Extract the (X, Y) coordinate from the center of the cell holding the provided text.  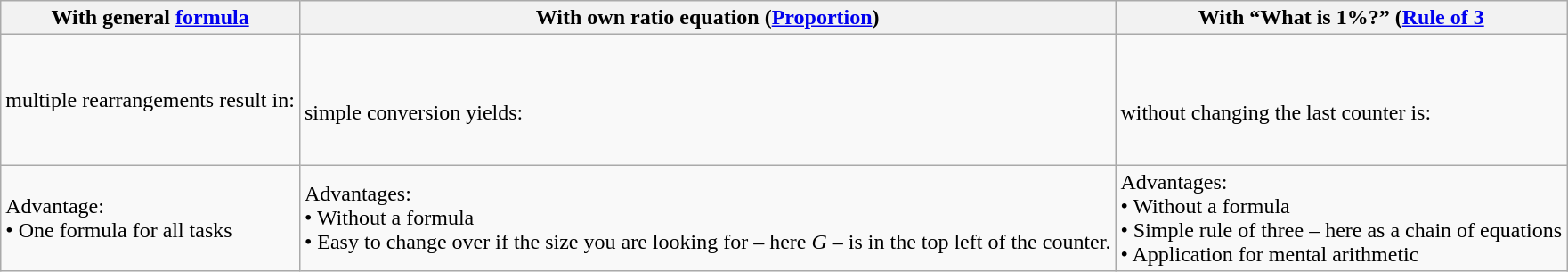
With own ratio equation (Proportion) (707, 18)
without changing the last counter is: (1341, 100)
Advantages:• Without a formula• Simple rule of three – here as a chain of equations• Application for mental arithmetic (1341, 218)
With “What is 1%?” (Rule of 3 (1341, 18)
simple conversion yields: (707, 100)
Advantages:• Without a formula• Easy to change over if the size you are looking for – here G – is in the top left of the counter. (707, 218)
With general formula (150, 18)
Advantage:• One formula for all tasks (150, 218)
multiple rearrangements result in: (150, 100)
